Locate the cell with the specified text and output its (X, Y) center coordinate. 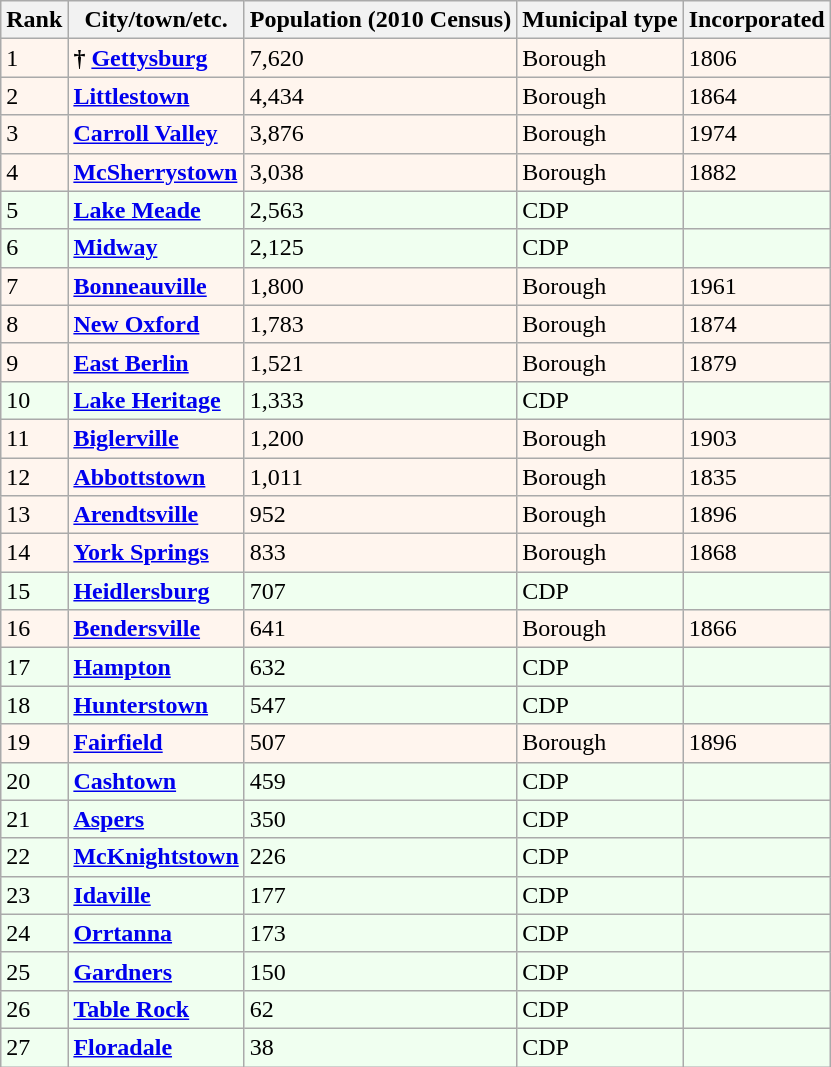
7 (34, 286)
25 (34, 971)
Population (2010 Census) (380, 20)
1,011 (380, 477)
1,200 (380, 438)
1,800 (380, 286)
173 (380, 933)
2,125 (380, 248)
5 (34, 210)
1974 (756, 134)
18 (34, 705)
8 (34, 324)
Idaville (156, 895)
1882 (756, 172)
1,783 (380, 324)
Biglerville (156, 438)
547 (380, 705)
7,620 (380, 58)
1866 (756, 629)
Carroll Valley (156, 134)
1864 (756, 96)
Arendtsville (156, 515)
McSherrystown (156, 172)
Rank (34, 20)
6 (34, 248)
17 (34, 667)
3,876 (380, 134)
Heidlersburg (156, 591)
Orrtanna (156, 933)
14 (34, 553)
York Springs (156, 553)
459 (380, 781)
Hampton (156, 667)
38 (380, 1047)
Lake Meade (156, 210)
East Berlin (156, 362)
15 (34, 591)
2 (34, 96)
Gardners (156, 971)
1879 (756, 362)
3,038 (380, 172)
150 (380, 971)
10 (34, 400)
Floradale (156, 1047)
19 (34, 743)
4 (34, 172)
Fairfield (156, 743)
1903 (756, 438)
11 (34, 438)
† Gettysburg (156, 58)
12 (34, 477)
952 (380, 515)
Bonneauville (156, 286)
62 (380, 1009)
507 (380, 743)
Bendersville (156, 629)
Lake Heritage (156, 400)
833 (380, 553)
City/town/etc. (156, 20)
22 (34, 857)
16 (34, 629)
27 (34, 1047)
1 (34, 58)
Abbottstown (156, 477)
4,434 (380, 96)
1,333 (380, 400)
9 (34, 362)
Hunterstown (156, 705)
1874 (756, 324)
Municipal type (600, 20)
24 (34, 933)
1961 (756, 286)
Aspers (156, 819)
Littlestown (156, 96)
1,521 (380, 362)
26 (34, 1009)
13 (34, 515)
Midway (156, 248)
1806 (756, 58)
707 (380, 591)
Table Rock (156, 1009)
New Oxford (156, 324)
632 (380, 667)
350 (380, 819)
Incorporated (756, 20)
McKnightstown (156, 857)
641 (380, 629)
1835 (756, 477)
226 (380, 857)
23 (34, 895)
177 (380, 895)
Cashtown (156, 781)
20 (34, 781)
21 (34, 819)
2,563 (380, 210)
3 (34, 134)
1868 (756, 553)
